Detect which cell encompasses the target text, then output its (X, Y) center coordinate. 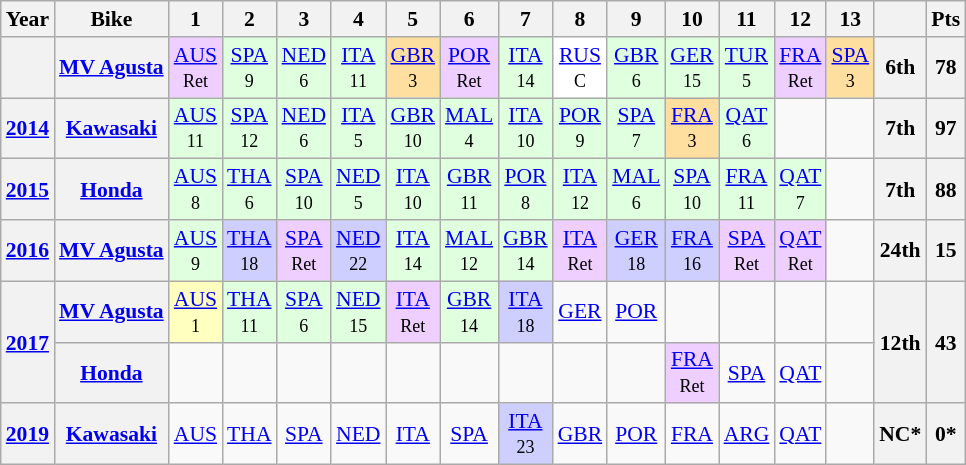
THA18 (249, 250)
9 (636, 19)
43 (946, 342)
2015 (28, 190)
GBR10 (414, 128)
2014 (28, 128)
4 (358, 19)
ITA (414, 434)
SPA12 (249, 128)
ARG (747, 434)
6th (900, 68)
11 (747, 19)
NC* (900, 434)
10 (692, 19)
FRA3 (692, 128)
8 (580, 19)
2016 (28, 250)
ITA5 (358, 128)
POR9 (580, 128)
MAL4 (469, 128)
13 (850, 19)
12th (900, 342)
THA6 (249, 190)
NED22 (358, 250)
Bike (112, 19)
AUSRet (196, 68)
NED5 (358, 190)
0* (946, 434)
THA11 (249, 312)
2 (249, 19)
SPA9 (249, 68)
AUS (196, 434)
FRA11 (747, 190)
12 (800, 19)
GBR6 (636, 68)
QATRet (800, 250)
ITA11 (358, 68)
NED15 (358, 312)
THA (249, 434)
Pts (946, 19)
24th (900, 250)
FRA16 (692, 250)
3 (304, 19)
NED (358, 434)
AUS8 (196, 190)
RUSC (580, 68)
AUS1 (196, 312)
88 (946, 190)
78 (946, 68)
6 (469, 19)
GER18 (636, 250)
POR8 (526, 190)
GBR11 (469, 190)
AUS11 (196, 128)
ITA23 (526, 434)
7 (526, 19)
QAT6 (747, 128)
2019 (28, 434)
FRA (692, 434)
MAL6 (636, 190)
1 (196, 19)
MAL12 (469, 250)
97 (946, 128)
SPA3 (850, 68)
GER (580, 312)
GER15 (692, 68)
15 (946, 250)
GBR3 (414, 68)
2017 (28, 342)
ITA12 (580, 190)
GBR (580, 434)
AUS9 (196, 250)
ITA18 (526, 312)
5 (414, 19)
PORRet (469, 68)
SPA7 (636, 128)
TUR5 (747, 68)
SPA6 (304, 312)
QAT7 (800, 190)
Year (28, 19)
